Output the (x, y) coordinate of the center of the cell containing the given text.  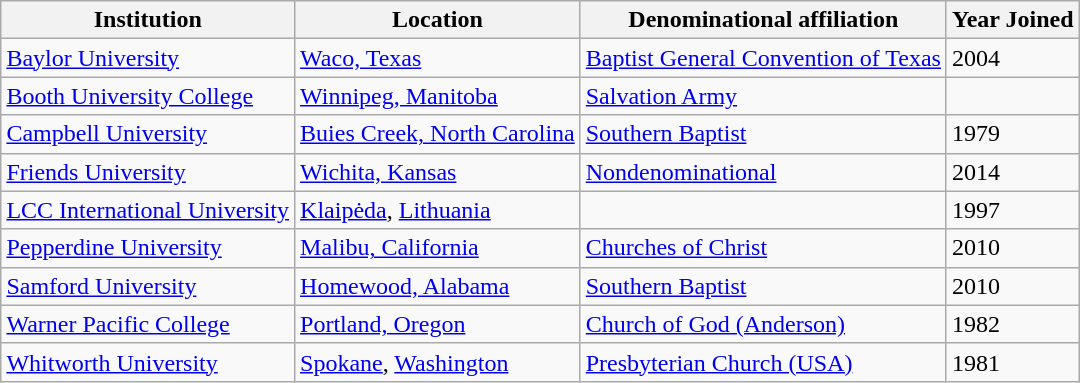
Pepperdine University (148, 248)
Wichita, Kansas (438, 172)
Churches of Christ (763, 248)
Warner Pacific College (148, 324)
Year Joined (1012, 20)
Buies Creek, North Carolina (438, 134)
1981 (1012, 362)
Denominational affiliation (763, 20)
Baptist General Convention of Texas (763, 58)
Salvation Army (763, 96)
2004 (1012, 58)
Campbell University (148, 134)
Homewood, Alabama (438, 286)
Nondenominational (763, 172)
Malibu, California (438, 248)
Location (438, 20)
Whitworth University (148, 362)
LCC International University (148, 210)
Booth University College (148, 96)
Waco, Texas (438, 58)
Institution (148, 20)
Baylor University (148, 58)
Friends University (148, 172)
1982 (1012, 324)
1979 (1012, 134)
1997 (1012, 210)
Portland, Oregon (438, 324)
Klaipėda, Lithuania (438, 210)
Spokane, Washington (438, 362)
2014 (1012, 172)
Samford University (148, 286)
Church of God (Anderson) (763, 324)
Winnipeg, Manitoba (438, 96)
Presbyterian Church (USA) (763, 362)
